Return the [X, Y] coordinate for the center point of the cell that contains the specified text.  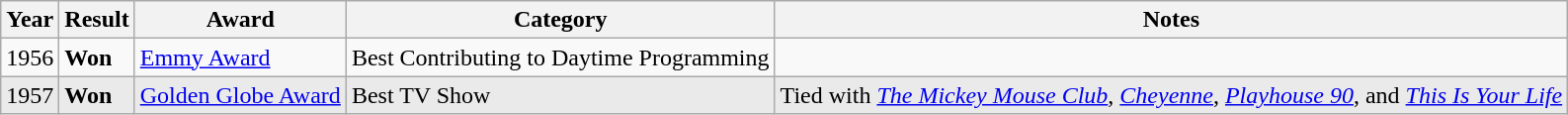
Tied with The Mickey Mouse Club, Cheyenne, Playhouse 90, and This Is Your Life [1172, 95]
Best Contributing to Daytime Programming [560, 57]
1956 [30, 57]
Notes [1172, 20]
1957 [30, 95]
Golden Globe Award [240, 95]
Year [30, 20]
Emmy Award [240, 57]
Award [240, 20]
Category [560, 20]
Best TV Show [560, 95]
Result [97, 20]
